For the text-containing cell, return its midpoint in [X, Y] coordinate format. 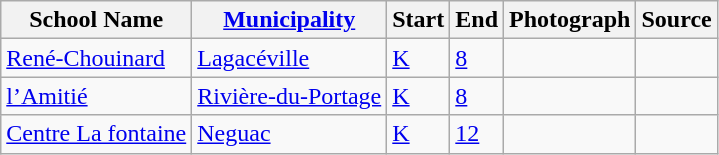
René-Chouinard [96, 58]
l’Amitié [96, 96]
School Name [96, 20]
Start [418, 20]
Lagacéville [290, 58]
Neguac [290, 134]
Rivière-du-Portage [290, 96]
End [477, 20]
Centre La fontaine [96, 134]
12 [477, 134]
Municipality [290, 20]
Source [676, 20]
Photograph [570, 20]
